Extract the (x, y) coordinate from the center of the cell holding the provided text.  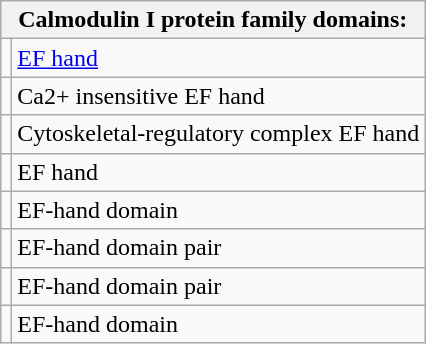
Cytoskeletal-regulatory complex EF hand (218, 134)
Ca2+ insensitive EF hand (218, 96)
Calmodulin I protein family domains: (213, 20)
